Scan for the cell matching the given text and deliver its [x, y] coordinate at center. 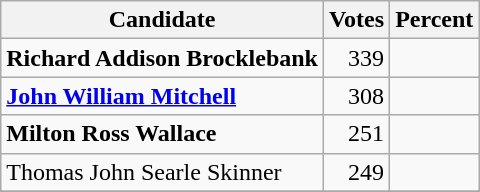
Percent [434, 20]
Milton Ross Wallace [162, 134]
Thomas John Searle Skinner [162, 172]
John William Mitchell [162, 96]
251 [356, 134]
249 [356, 172]
339 [356, 58]
Candidate [162, 20]
Richard Addison Brocklebank [162, 58]
Votes [356, 20]
308 [356, 96]
